Locate the cell with the specified text and output its (X, Y) center coordinate. 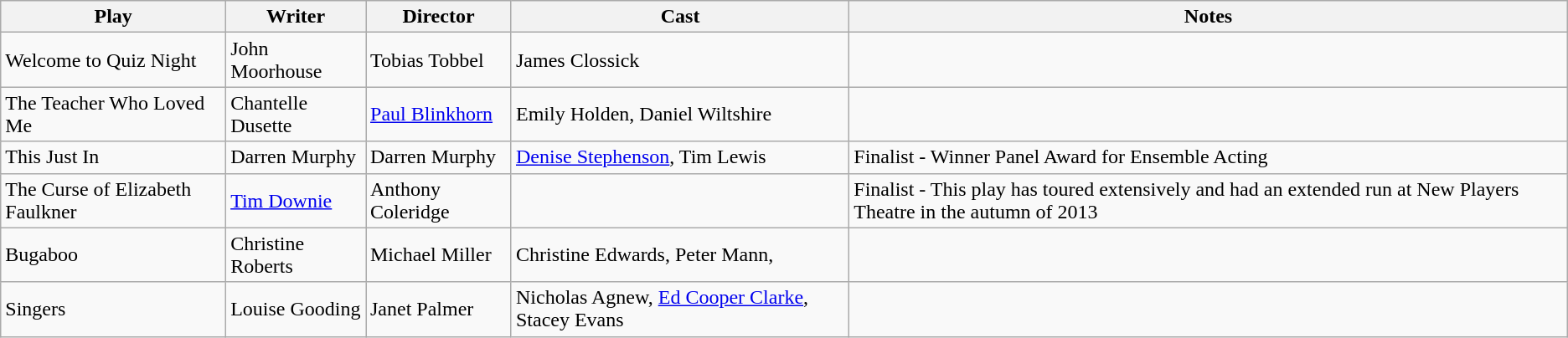
Bugaboo (114, 254)
Anthony Coleridge (438, 201)
Director (438, 17)
Louise Gooding (297, 310)
Singers (114, 310)
Chantelle Dusette (297, 114)
Cast (680, 17)
Tobias Tobbel (438, 60)
Play (114, 17)
James Clossick (680, 60)
Notes (1208, 17)
The Teacher Who Loved Me (114, 114)
Michael Miller (438, 254)
Finalist - Winner Panel Award for Ensemble Acting (1208, 157)
The Curse of Elizabeth Faulkner (114, 201)
Paul Blinkhorn (438, 114)
Christine Roberts (297, 254)
This Just In (114, 157)
Writer (297, 17)
Tim Downie (297, 201)
Emily Holden, Daniel Wiltshire (680, 114)
Janet Palmer (438, 310)
John Moorhouse (297, 60)
Finalist - This play has toured extensively and had an extended run at New Players Theatre in the autumn of 2013 (1208, 201)
Welcome to Quiz Night (114, 60)
Christine Edwards, Peter Mann, (680, 254)
Nicholas Agnew, Ed Cooper Clarke, Stacey Evans (680, 310)
Denise Stephenson, Tim Lewis (680, 157)
